Provide the (X, Y) coordinate of the cell's center where the given text is located.  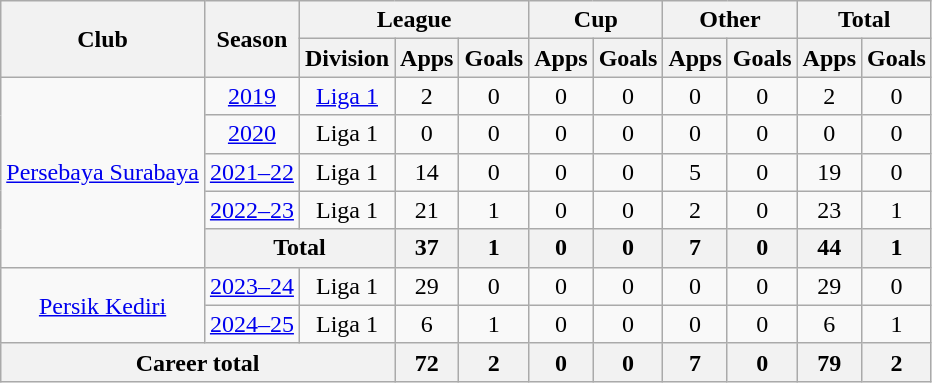
2019 (252, 96)
Division (346, 58)
2024–25 (252, 324)
Persebaya Surabaya (103, 172)
2020 (252, 134)
37 (427, 248)
14 (427, 172)
21 (427, 210)
5 (695, 172)
23 (829, 210)
Persik Kediri (103, 305)
2023–24 (252, 286)
Career total (198, 362)
League (414, 20)
2022–23 (252, 210)
2021–22 (252, 172)
Other (730, 20)
Cup (596, 20)
Club (103, 39)
Season (252, 39)
79 (829, 362)
72 (427, 362)
19 (829, 172)
44 (829, 248)
